Determine the [X, Y] coordinate at the center of the cell enclosing the given text.  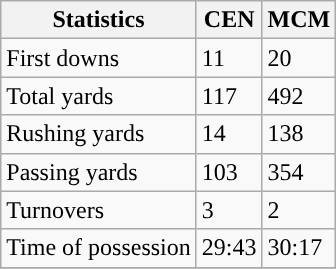
14 [229, 134]
Passing yards [99, 172]
138 [299, 134]
First downs [99, 58]
MCM [299, 20]
492 [299, 96]
Statistics [99, 20]
CEN [229, 20]
30:17 [299, 248]
103 [229, 172]
20 [299, 58]
29:43 [229, 248]
117 [229, 96]
11 [229, 58]
3 [229, 210]
Total yards [99, 96]
Turnovers [99, 210]
354 [299, 172]
Time of possession [99, 248]
2 [299, 210]
Rushing yards [99, 134]
